Scan for the cell matching the given text and deliver its (X, Y) coordinate at center. 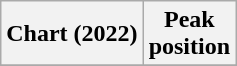
Chart (2022) (72, 34)
Peakposition (189, 34)
